Output the [X, Y] coordinate of the center of the cell containing the given text.  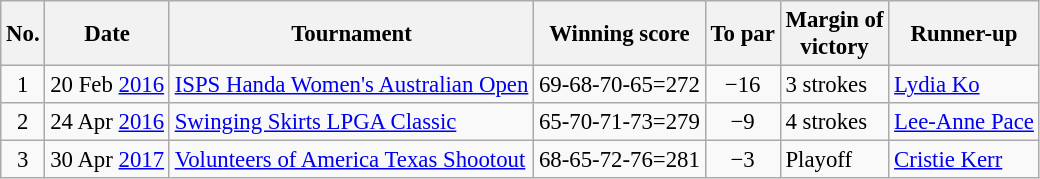
ISPS Handa Women's Australian Open [351, 85]
30 Apr 2017 [107, 160]
Tournament [351, 34]
24 Apr 2016 [107, 122]
−16 [742, 85]
Margin ofvictory [834, 34]
1 [23, 85]
3 strokes [834, 85]
4 strokes [834, 122]
Date [107, 34]
3 [23, 160]
No. [23, 34]
−9 [742, 122]
69-68-70-65=272 [620, 85]
68-65-72-76=281 [620, 160]
2 [23, 122]
Lee-Anne Pace [964, 122]
Cristie Kerr [964, 160]
Volunteers of America Texas Shootout [351, 160]
Winning score [620, 34]
Lydia Ko [964, 85]
65-70-71-73=279 [620, 122]
Runner-up [964, 34]
−3 [742, 160]
To par [742, 34]
Playoff [834, 160]
Swinging Skirts LPGA Classic [351, 122]
20 Feb 2016 [107, 85]
